Find where the given text appears and provide that cell's center as (X, Y) coordinate. 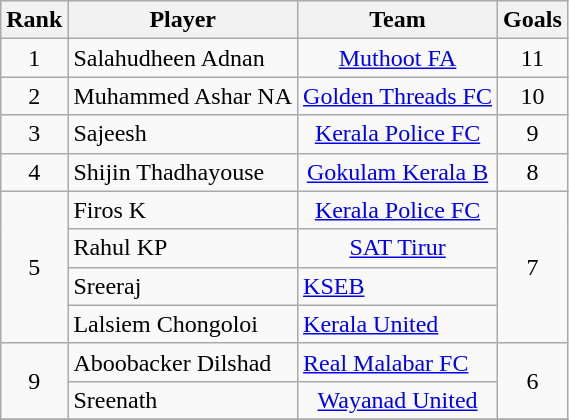
6 (533, 381)
Sajeesh (183, 134)
Shijin Thadhayouse (183, 172)
Muhammed Ashar NA (183, 96)
Golden Threads FC (398, 96)
5 (34, 267)
3 (34, 134)
7 (533, 267)
4 (34, 172)
Wayanad United (398, 400)
11 (533, 58)
Kerala United (398, 324)
8 (533, 172)
2 (34, 96)
Sreenath (183, 400)
Firos K (183, 210)
1 (34, 58)
Real Malabar FC (398, 362)
Rahul KP (183, 248)
Lalsiem Chongoloi (183, 324)
Goals (533, 20)
10 (533, 96)
Muthoot FA (398, 58)
Team (398, 20)
KSEB (398, 286)
Player (183, 20)
Sreeraj (183, 286)
Aboobacker Dilshad (183, 362)
Salahudheen Adnan (183, 58)
SAT Tirur (398, 248)
Gokulam Kerala B (398, 172)
Rank (34, 20)
